Find where the given text appears and provide that cell's center as (X, Y) coordinate. 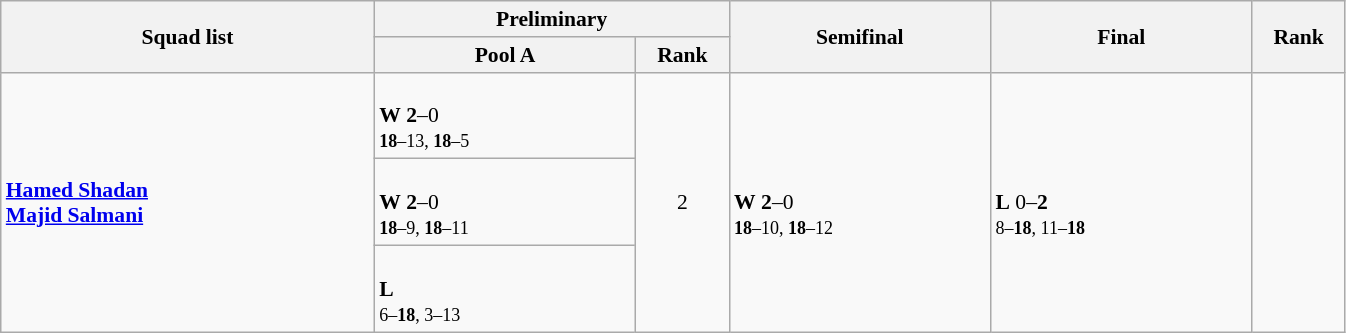
Final (1120, 36)
Pool A (504, 55)
L 0–28–18, 11–18 (1120, 202)
L 6–18, 3–13 (504, 290)
2 (682, 202)
W 2–018–10, 18–12 (860, 202)
Squad list (188, 36)
W 2–018–13, 18–5 (504, 116)
Hamed ShadanMajid Salmani (188, 202)
Semifinal (860, 36)
Preliminary (552, 19)
W 2–018–9, 18–11 (504, 202)
